Determine the (x, y) coordinate at the center of the cell enclosing the given text.  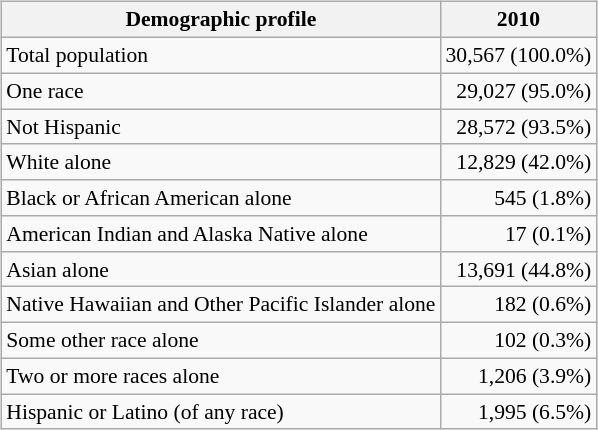
Total population (220, 55)
Two or more races alone (220, 376)
Hispanic or Latino (of any race) (220, 412)
One race (220, 91)
29,027 (95.0%) (519, 91)
17 (0.1%) (519, 234)
1,995 (6.5%) (519, 412)
Demographic profile (220, 20)
28,572 (93.5%) (519, 127)
102 (0.3%) (519, 340)
2010 (519, 20)
Some other race alone (220, 340)
Not Hispanic (220, 127)
545 (1.8%) (519, 198)
1,206 (3.9%) (519, 376)
American Indian and Alaska Native alone (220, 234)
13,691 (44.8%) (519, 269)
Native Hawaiian and Other Pacific Islander alone (220, 305)
White alone (220, 162)
Asian alone (220, 269)
12,829 (42.0%) (519, 162)
30,567 (100.0%) (519, 55)
182 (0.6%) (519, 305)
Black or African American alone (220, 198)
